Identify which cell holds the provided text, then report its [x, y] central coordinate. 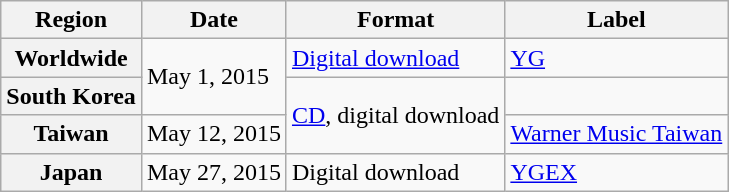
South Korea [72, 96]
YG [616, 58]
Worldwide [72, 58]
Date [214, 20]
Format [395, 20]
Taiwan [72, 134]
Japan [72, 172]
May 27, 2015 [214, 172]
May 12, 2015 [214, 134]
CD, digital download [395, 115]
Warner Music Taiwan [616, 134]
May 1, 2015 [214, 77]
Label [616, 20]
Region [72, 20]
YGEX [616, 172]
